For the text-containing cell, return its midpoint in [x, y] coordinate format. 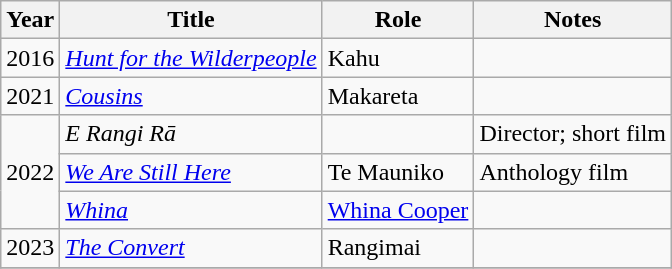
Title [191, 20]
Makareta [398, 96]
Te Mauniko [398, 172]
Director; short film [573, 134]
2023 [30, 248]
2021 [30, 96]
Hunt for the Wilderpeople [191, 58]
Year [30, 20]
2016 [30, 58]
The Convert [191, 248]
Whina Cooper [398, 210]
Whina [191, 210]
Anthology film [573, 172]
Role [398, 20]
We Are Still Here [191, 172]
Rangimai [398, 248]
Kahu [398, 58]
Cousins [191, 96]
2022 [30, 172]
Notes [573, 20]
E Rangi Rā [191, 134]
